Output the [X, Y] coordinate of the center of the cell containing the given text.  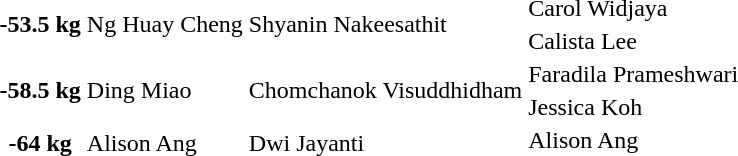
Chomchanok Visuddhidham [385, 90]
Ding Miao [164, 90]
